Output the (X, Y) coordinate of the center of the cell containing the given text.  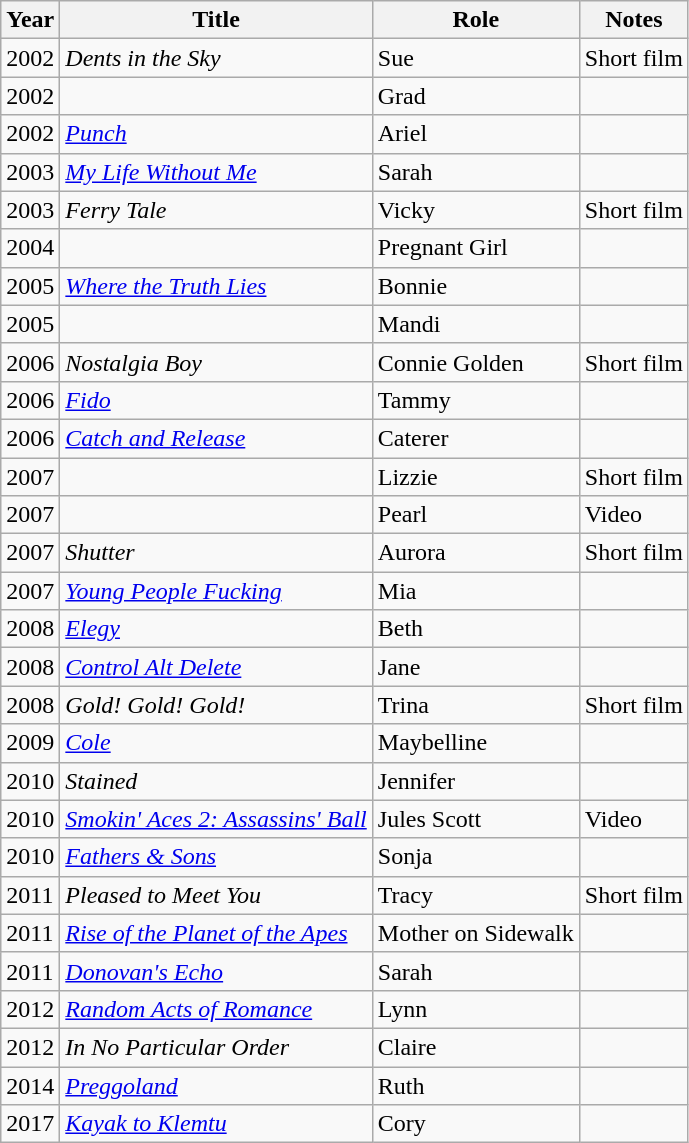
Preggoland (216, 1085)
My Life Without Me (216, 172)
Nostalgia Boy (216, 362)
Lynn (476, 1009)
Fido (216, 400)
Ruth (476, 1085)
Pregnant Girl (476, 248)
2004 (30, 248)
Sue (476, 58)
2014 (30, 1085)
Sonja (476, 857)
Rise of the Planet of the Apes (216, 933)
Punch (216, 134)
Mandi (476, 324)
Grad (476, 96)
Elegy (216, 629)
Cole (216, 743)
Mia (476, 591)
Pleased to Meet You (216, 895)
Mother on Sidewalk (476, 933)
Bonnie (476, 286)
Jennifer (476, 781)
Maybelline (476, 743)
Role (476, 20)
Trina (476, 705)
Control Alt Delete (216, 667)
Year (30, 20)
Pearl (476, 515)
Jane (476, 667)
Ferry Tale (216, 210)
Notes (634, 20)
Caterer (476, 438)
Kayak to Klemtu (216, 1124)
Gold! Gold! Gold! (216, 705)
Shutter (216, 553)
Catch and Release (216, 438)
Tammy (476, 400)
Random Acts of Romance (216, 1009)
Dents in the Sky (216, 58)
Cory (476, 1124)
Smokin' Aces 2: Assassins' Ball (216, 819)
Stained (216, 781)
Jules Scott (476, 819)
Donovan's Echo (216, 971)
2017 (30, 1124)
Fathers & Sons (216, 857)
Where the Truth Lies (216, 286)
Lizzie (476, 477)
Vicky (476, 210)
In No Particular Order (216, 1047)
Ariel (476, 134)
2009 (30, 743)
Connie Golden (476, 362)
Beth (476, 629)
Title (216, 20)
Tracy (476, 895)
Aurora (476, 553)
Claire (476, 1047)
Young People Fucking (216, 591)
